For the text-containing cell, return its midpoint in (x, y) coordinate format. 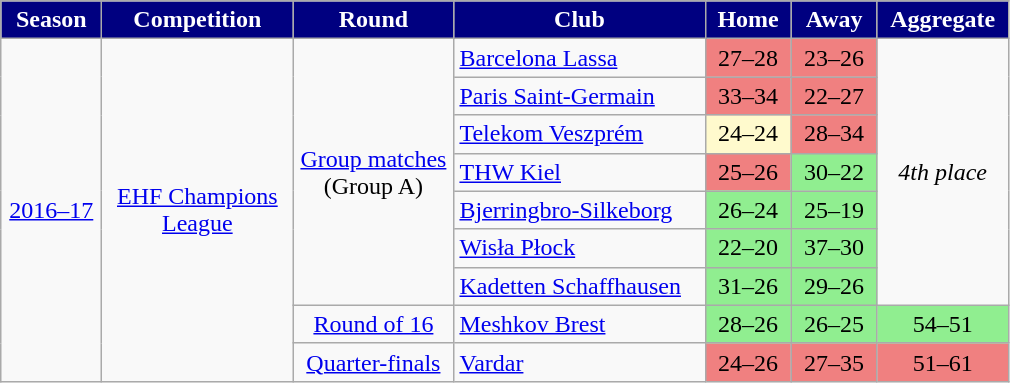
24–24 (748, 134)
23–26 (834, 58)
28–26 (748, 324)
27–35 (834, 362)
37–30 (834, 248)
Kadetten Schaffhausen (580, 286)
Round of 16 (374, 324)
Home (748, 20)
Aggregate (942, 20)
Paris Saint-Germain (580, 96)
THW Kiel (580, 172)
28–34 (834, 134)
54–51 (942, 324)
Group matches (Group A) (374, 172)
Wisła Płock (580, 248)
22–20 (748, 248)
24–26 (748, 362)
25–26 (748, 172)
Telekom Veszprém (580, 134)
4th place (942, 172)
Away (834, 20)
Quarter-finals (374, 362)
Round (374, 20)
31–26 (748, 286)
2016–17 (52, 210)
Barcelona Lassa (580, 58)
22–27 (834, 96)
Bjerringbro-Silkeborg (580, 210)
Competition (198, 20)
26–24 (748, 210)
33–34 (748, 96)
Vardar (580, 362)
Meshkov Brest (580, 324)
EHF Champions League (198, 210)
51–61 (942, 362)
Season (52, 20)
Club (580, 20)
25–19 (834, 210)
30–22 (834, 172)
26–25 (834, 324)
27–28 (748, 58)
29–26 (834, 286)
